Return the [X, Y] coordinate for the center point of the cell that contains the specified text.  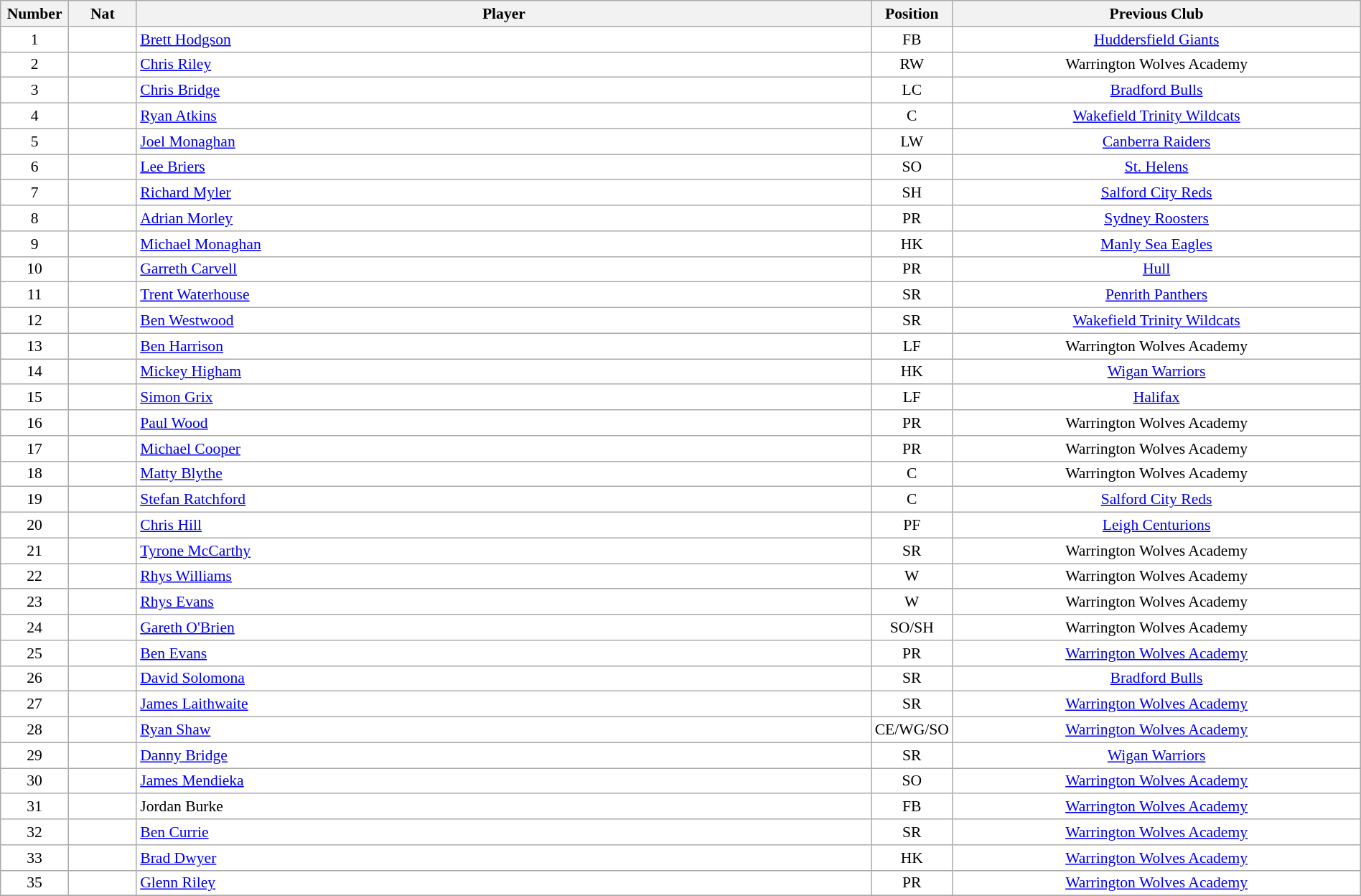
Stefan Ratchford [504, 500]
18 [34, 474]
Previous Club [1156, 14]
Adrian Morley [504, 218]
James Laithwaite [504, 704]
9 [34, 244]
Mickey Higham [504, 372]
20 [34, 526]
19 [34, 500]
14 [34, 372]
RW [912, 65]
Number [34, 14]
LC [912, 90]
33 [34, 858]
35 [34, 883]
5 [34, 141]
23 [34, 602]
CE/WG/SO [912, 730]
Ben Evans [504, 653]
Trent Waterhouse [504, 295]
Player [504, 14]
Paul Wood [504, 423]
Penrith Panthers [1156, 295]
SO/SH [912, 627]
Chris Bridge [504, 90]
Ryan Shaw [504, 730]
Rhys Evans [504, 602]
1 [34, 39]
David Solomona [504, 678]
32 [34, 832]
31 [34, 807]
Garreth Carvell [504, 269]
LW [912, 141]
Huddersfield Giants [1156, 39]
Ryan Atkins [504, 116]
3 [34, 90]
Tyrone McCarthy [504, 551]
James Mendieka [504, 781]
Ben Westwood [504, 321]
21 [34, 551]
Simon Grix [504, 398]
Michael Cooper [504, 449]
27 [34, 704]
Position [912, 14]
Michael Monaghan [504, 244]
8 [34, 218]
SH [912, 193]
2 [34, 65]
Glenn Riley [504, 883]
11 [34, 295]
16 [34, 423]
15 [34, 398]
Nat [102, 14]
Leigh Centurions [1156, 526]
25 [34, 653]
10 [34, 269]
13 [34, 346]
26 [34, 678]
22 [34, 577]
4 [34, 116]
6 [34, 167]
24 [34, 627]
Canberra Raiders [1156, 141]
PF [912, 526]
Chris Hill [504, 526]
Manly Sea Eagles [1156, 244]
Richard Myler [504, 193]
Ben Currie [504, 832]
Lee Briers [504, 167]
Ben Harrison [504, 346]
Hull [1156, 269]
Brad Dwyer [504, 858]
7 [34, 193]
29 [34, 755]
Rhys Williams [504, 577]
12 [34, 321]
Halifax [1156, 398]
Brett Hodgson [504, 39]
Gareth O'Brien [504, 627]
17 [34, 449]
St. Helens [1156, 167]
Sydney Roosters [1156, 218]
Jordan Burke [504, 807]
Matty Blythe [504, 474]
Joel Monaghan [504, 141]
28 [34, 730]
Danny Bridge [504, 755]
30 [34, 781]
Chris Riley [504, 65]
